Provide the [X, Y] coordinate of the cell's center where the given text is located.  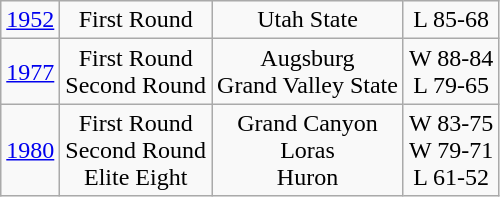
W 83-75W 79-71L 61-52 [450, 150]
Grand CanyonLorasHuron [308, 150]
Utah State [308, 20]
1977 [30, 72]
First RoundSecond RoundElite Eight [136, 150]
L 85-68 [450, 20]
First Round [136, 20]
1980 [30, 150]
AugsburgGrand Valley State [308, 72]
W 88-84L 79-65 [450, 72]
1952 [30, 20]
First RoundSecond Round [136, 72]
